Extract the [X, Y] coordinate from the center of the cell holding the provided text.  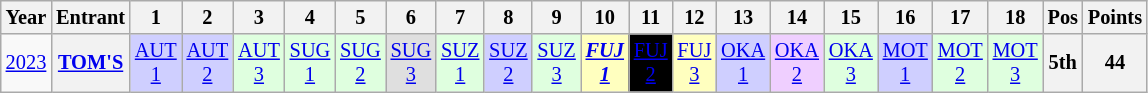
2 [208, 17]
17 [960, 17]
SUZ3 [556, 63]
15 [851, 17]
8 [508, 17]
FUJ3 [695, 63]
SUG1 [310, 63]
MOT2 [960, 63]
Pos [1063, 17]
SUG3 [411, 63]
1 [156, 17]
44 [1115, 63]
MOT1 [906, 63]
14 [797, 17]
13 [743, 17]
7 [460, 17]
MOT3 [1016, 63]
FUJ1 [605, 63]
Year [26, 17]
12 [695, 17]
11 [651, 17]
AUT1 [156, 63]
4 [310, 17]
5th [1063, 63]
9 [556, 17]
3 [259, 17]
OKA1 [743, 63]
5 [360, 17]
16 [906, 17]
2023 [26, 63]
10 [605, 17]
OKA2 [797, 63]
OKA3 [851, 63]
AUT3 [259, 63]
SUZ1 [460, 63]
Points [1115, 17]
Entrant [90, 17]
SUZ2 [508, 63]
6 [411, 17]
18 [1016, 17]
SUG2 [360, 63]
FUJ2 [651, 63]
AUT2 [208, 63]
TOM'S [90, 63]
